Find where the given text appears and provide that cell's center as [x, y] coordinate. 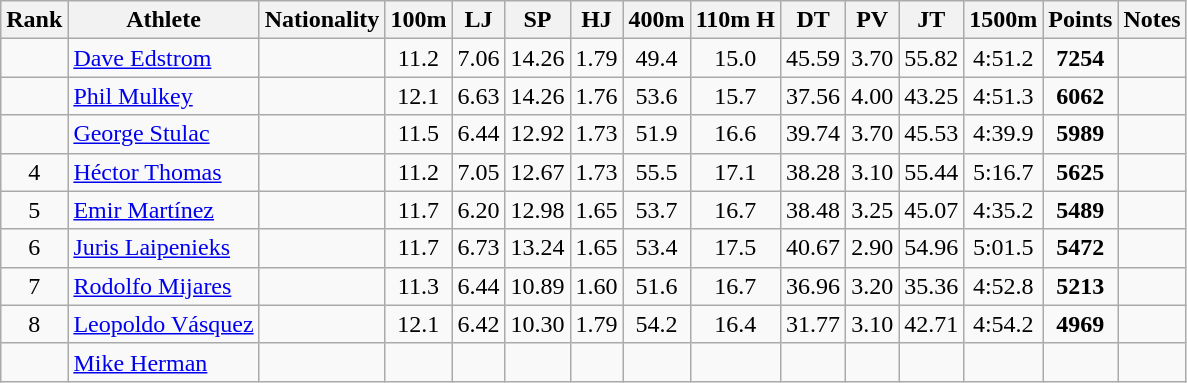
Héctor Thomas [164, 172]
6062 [1080, 96]
55.5 [656, 172]
JT [932, 20]
45.59 [814, 58]
12.67 [538, 172]
10.89 [538, 286]
4:54.2 [1004, 324]
Notes [1152, 20]
7254 [1080, 58]
4:51.3 [1004, 96]
17.1 [735, 172]
DT [814, 20]
7 [34, 286]
43.25 [932, 96]
PV [872, 20]
4:35.2 [1004, 210]
53.4 [656, 248]
53.7 [656, 210]
Mike Herman [164, 362]
Rank [34, 20]
3.25 [872, 210]
51.6 [656, 286]
Juris Laipenieks [164, 248]
53.6 [656, 96]
54.96 [932, 248]
11.5 [418, 134]
1.60 [596, 286]
16.6 [735, 134]
16.4 [735, 324]
SP [538, 20]
31.77 [814, 324]
54.2 [656, 324]
38.48 [814, 210]
38.28 [814, 172]
4:52.8 [1004, 286]
35.36 [932, 286]
36.96 [814, 286]
HJ [596, 20]
3.20 [872, 286]
Emir Martínez [164, 210]
15.0 [735, 58]
49.4 [656, 58]
55.44 [932, 172]
10.30 [538, 324]
15.7 [735, 96]
45.07 [932, 210]
12.98 [538, 210]
12.92 [538, 134]
1.76 [596, 96]
4:51.2 [1004, 58]
51.9 [656, 134]
4.00 [872, 96]
100m [418, 20]
6.20 [478, 210]
400m [656, 20]
40.67 [814, 248]
11.3 [418, 286]
4 [34, 172]
5625 [1080, 172]
6 [34, 248]
42.71 [932, 324]
5472 [1080, 248]
4969 [1080, 324]
George Stulac [164, 134]
5489 [1080, 210]
4:39.9 [1004, 134]
Phil Mulkey [164, 96]
7.05 [478, 172]
45.53 [932, 134]
13.24 [538, 248]
6.42 [478, 324]
Dave Edstrom [164, 58]
5989 [1080, 134]
6.63 [478, 96]
39.74 [814, 134]
1500m [1004, 20]
Nationality [322, 20]
8 [34, 324]
5213 [1080, 286]
LJ [478, 20]
Athlete [164, 20]
7.06 [478, 58]
5:16.7 [1004, 172]
6.73 [478, 248]
37.56 [814, 96]
17.5 [735, 248]
Rodolfo Mijares [164, 286]
Leopoldo Vásquez [164, 324]
5 [34, 210]
Points [1080, 20]
2.90 [872, 248]
55.82 [932, 58]
5:01.5 [1004, 248]
110m H [735, 20]
